Capture the cell that displays the provided text and extract its (X, Y) central coordinate. 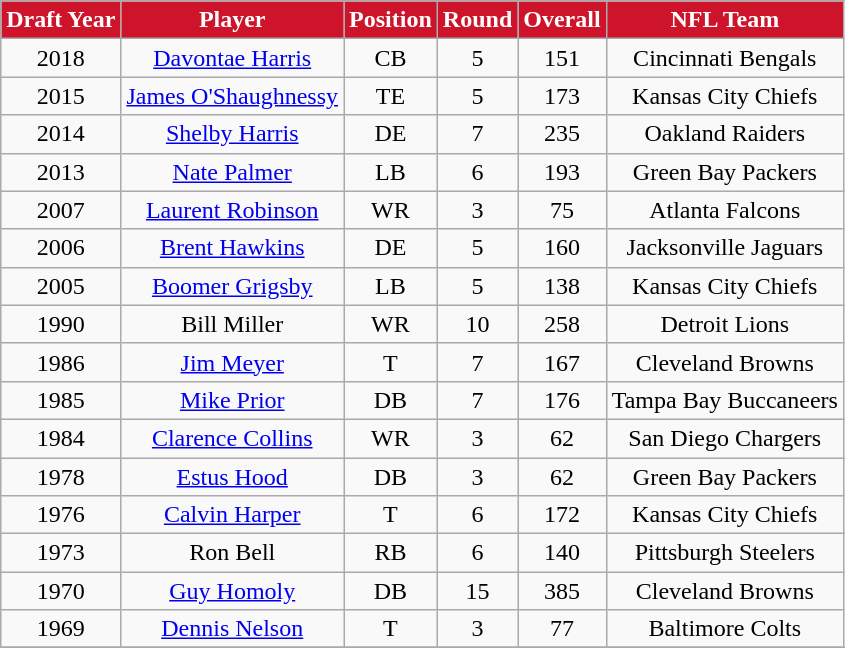
Shelby Harris (232, 134)
CB (391, 58)
Jacksonville Jaguars (724, 248)
Laurent Robinson (232, 210)
160 (562, 248)
1969 (61, 629)
Ron Bell (232, 553)
Oakland Raiders (724, 134)
15 (477, 591)
2013 (61, 172)
77 (562, 629)
Position (391, 20)
1970 (61, 591)
1985 (61, 400)
Detroit Lions (724, 324)
167 (562, 362)
235 (562, 134)
Bill Miller (232, 324)
1984 (61, 438)
TE (391, 96)
10 (477, 324)
Davontae Harris (232, 58)
1973 (61, 553)
James O'Shaughnessy (232, 96)
Round (477, 20)
258 (562, 324)
Clarence Collins (232, 438)
Pittsburgh Steelers (724, 553)
385 (562, 591)
1978 (61, 477)
Jim Meyer (232, 362)
1976 (61, 515)
Dennis Nelson (232, 629)
2014 (61, 134)
2018 (61, 58)
Cincinnati Bengals (724, 58)
Brent Hawkins (232, 248)
138 (562, 286)
151 (562, 58)
75 (562, 210)
Boomer Grigsby (232, 286)
Draft Year (61, 20)
193 (562, 172)
2005 (61, 286)
172 (562, 515)
173 (562, 96)
Guy Homoly (232, 591)
Estus Hood (232, 477)
Atlanta Falcons (724, 210)
176 (562, 400)
Nate Palmer (232, 172)
Overall (562, 20)
2007 (61, 210)
Calvin Harper (232, 515)
Mike Prior (232, 400)
NFL Team (724, 20)
Baltimore Colts (724, 629)
140 (562, 553)
Player (232, 20)
1986 (61, 362)
2015 (61, 96)
RB (391, 553)
2006 (61, 248)
1990 (61, 324)
San Diego Chargers (724, 438)
Tampa Bay Buccaneers (724, 400)
